Locate the cell with the specified text and output its [x, y] center coordinate. 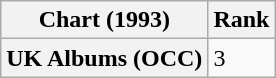
Chart (1993) [104, 20]
3 [242, 58]
UK Albums (OCC) [104, 58]
Rank [242, 20]
